Find where the given text appears and provide that cell's center as (x, y) coordinate. 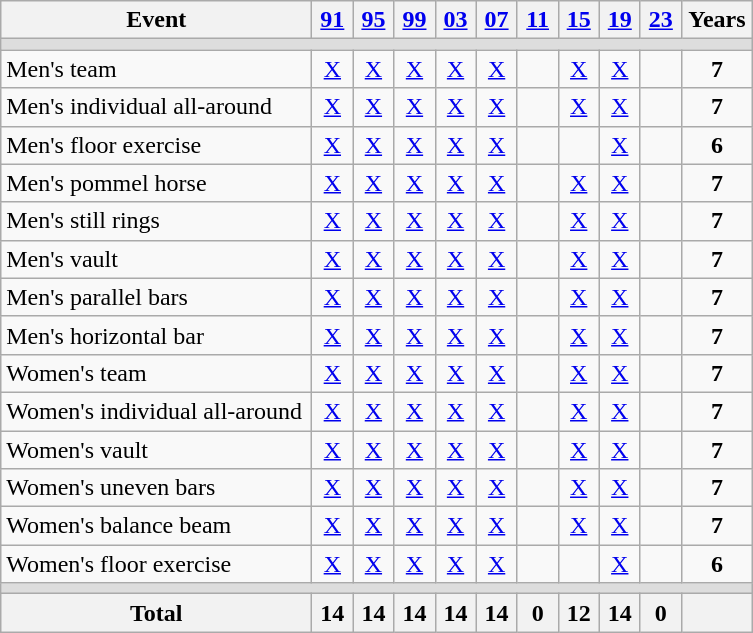
Women's uneven bars (156, 488)
Event (156, 20)
23 (660, 20)
99 (414, 20)
Women's floor exercise (156, 564)
Women's individual all-around (156, 411)
Years (716, 20)
Men's horizontal bar (156, 335)
95 (374, 20)
Men's pommel horse (156, 183)
Women's vault (156, 449)
Total (156, 613)
Women's team (156, 373)
Men's floor exercise (156, 145)
03 (456, 20)
Men's parallel bars (156, 297)
Men's team (156, 69)
Men's vault (156, 259)
Men's individual all-around (156, 107)
19 (620, 20)
12 (578, 613)
Women's balance beam (156, 526)
91 (332, 20)
07 (496, 20)
Men's still rings (156, 221)
11 (538, 20)
15 (578, 20)
